Return the (x, y) coordinate for the center point of the cell that contains the specified text.  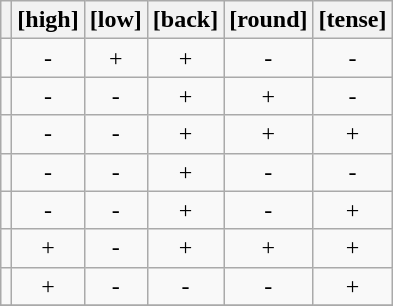
[low] (116, 20)
[tense] (352, 20)
[high] (48, 20)
[round] (268, 20)
[back] (185, 20)
